Return [X, Y] of the center of cell containing provided text 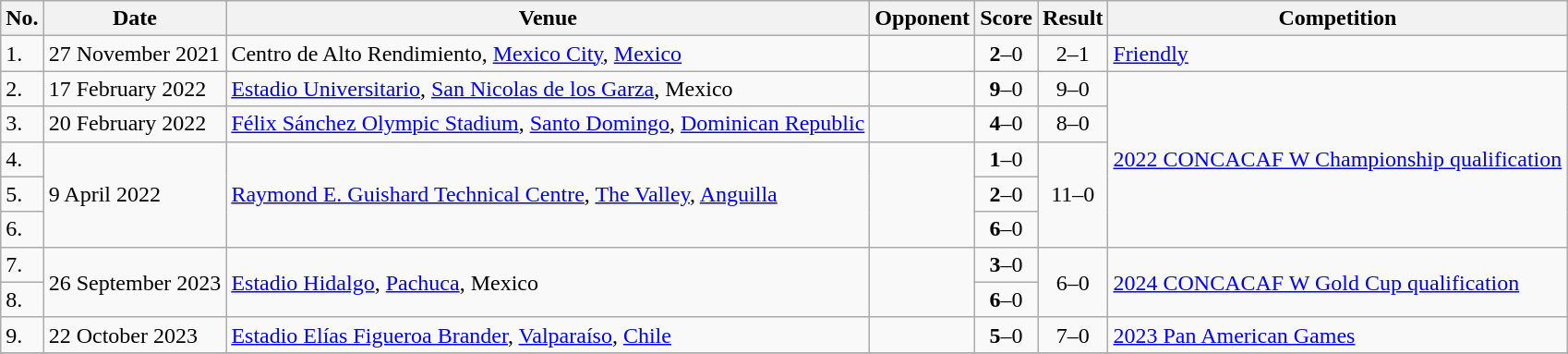
Competition [1337, 18]
Score [1007, 18]
Raymond E. Guishard Technical Centre, The Valley, Anguilla [549, 194]
No. [22, 18]
8. [22, 299]
Venue [549, 18]
Result [1073, 18]
11–0 [1073, 194]
2023 Pan American Games [1337, 335]
4–0 [1007, 124]
4. [22, 159]
22 October 2023 [135, 335]
2. [22, 89]
5. [22, 194]
Friendly [1337, 54]
6. [22, 229]
27 November 2021 [135, 54]
9 April 2022 [135, 194]
1. [22, 54]
3–0 [1007, 264]
7. [22, 264]
Opponent [923, 18]
17 February 2022 [135, 89]
Estadio Hidalgo, Pachuca, Mexico [549, 282]
Estadio Elías Figueroa Brander, Valparaíso, Chile [549, 335]
Félix Sánchez Olympic Stadium, Santo Domingo, Dominican Republic [549, 124]
9. [22, 335]
2022 CONCACAF W Championship qualification [1337, 159]
5–0 [1007, 335]
20 February 2022 [135, 124]
2024 CONCACAF W Gold Cup qualification [1337, 282]
2–1 [1073, 54]
3. [22, 124]
1–0 [1007, 159]
8–0 [1073, 124]
Estadio Universitario, San Nicolas de los Garza, Mexico [549, 89]
Date [135, 18]
26 September 2023 [135, 282]
7–0 [1073, 335]
Centro de Alto Rendimiento, Mexico City, Mexico [549, 54]
